For the text-containing cell, return its midpoint in [x, y] coordinate format. 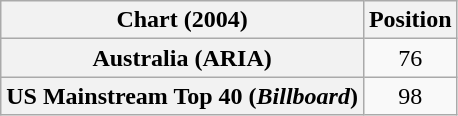
Australia (ARIA) [182, 58]
Chart (2004) [182, 20]
US Mainstream Top 40 (Billboard) [182, 96]
Position [410, 20]
76 [410, 58]
98 [410, 96]
